Search for the cell housing the specified text and yield its [X, Y] center coordinate. 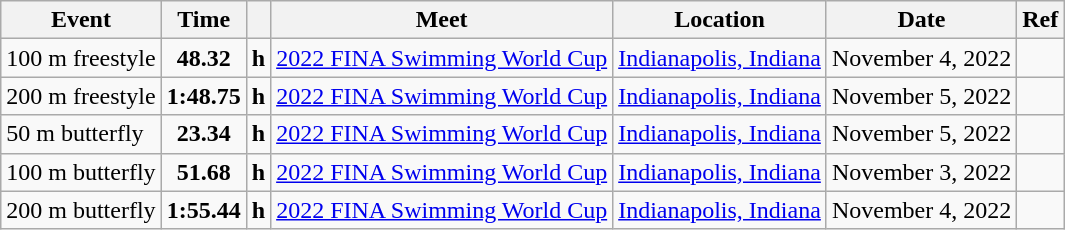
200 m freestyle [81, 96]
1:55.44 [204, 210]
100 m butterfly [81, 172]
Ref [1040, 20]
Time [204, 20]
Date [921, 20]
23.34 [204, 134]
51.68 [204, 172]
Location [720, 20]
November 3, 2022 [921, 172]
48.32 [204, 58]
1:48.75 [204, 96]
Meet [442, 20]
200 m butterfly [81, 210]
50 m butterfly [81, 134]
100 m freestyle [81, 58]
Event [81, 20]
